Locate the cell with the specified text and output its [X, Y] center coordinate. 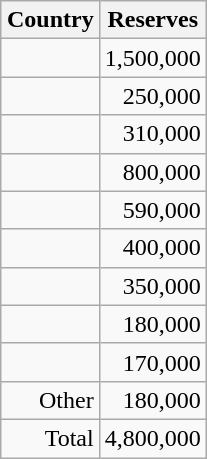
250,000 [152, 96]
590,000 [152, 210]
Country [50, 20]
310,000 [152, 134]
4,800,000 [152, 438]
350,000 [152, 286]
Total [50, 438]
1,500,000 [152, 58]
170,000 [152, 362]
Reserves [152, 20]
400,000 [152, 248]
800,000 [152, 172]
Other [50, 400]
